Pinpoint the cell where the given text exists, returning its (x, y) midpoint coordinate. 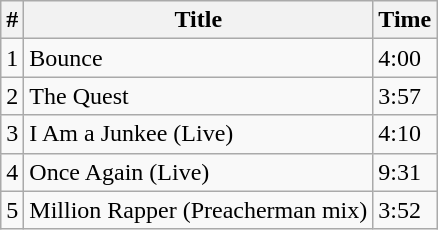
The Quest (198, 96)
3:52 (405, 210)
3 (12, 134)
4:00 (405, 58)
5 (12, 210)
3:57 (405, 96)
Once Again (Live) (198, 172)
4:10 (405, 134)
4 (12, 172)
Bounce (198, 58)
Million Rapper (Preacherman mix) (198, 210)
# (12, 20)
Title (198, 20)
I Am a Junkee (Live) (198, 134)
Time (405, 20)
9:31 (405, 172)
2 (12, 96)
1 (12, 58)
